Capture the cell that displays the provided text and extract its [x, y] central coordinate. 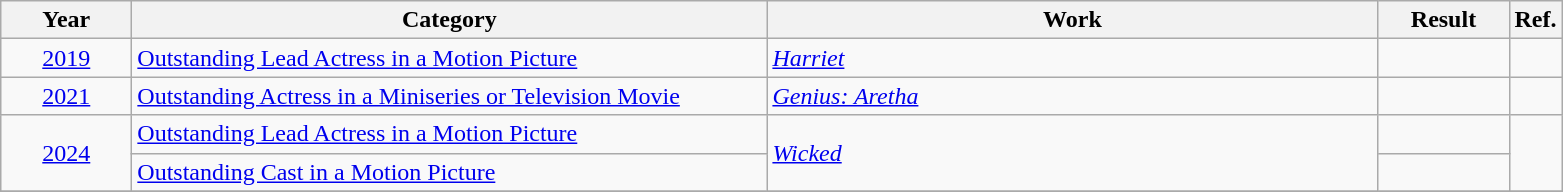
Outstanding Cast in a Motion Picture [450, 172]
Work [1072, 20]
Ref. [1536, 20]
Harriet [1072, 58]
Outstanding Actress in a Miniseries or Television Movie [450, 96]
Genius: Aretha [1072, 96]
Wicked [1072, 153]
Year [66, 20]
2019 [66, 58]
Category [450, 20]
2024 [66, 153]
2021 [66, 96]
Result [1444, 20]
